Identify which cell holds the provided text, then report its [X, Y] central coordinate. 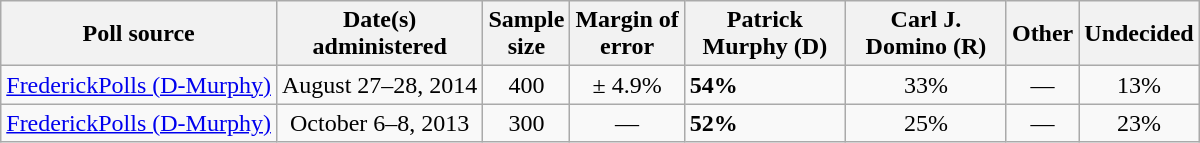
Samplesize [526, 34]
October 6–8, 2013 [379, 123]
Date(s)administered [379, 34]
Margin oferror [627, 34]
300 [526, 123]
54% [764, 85]
23% [1139, 123]
Carl J.Domino (R) [926, 34]
Other [1042, 34]
Undecided [1139, 34]
August 27–28, 2014 [379, 85]
13% [1139, 85]
Poll source [139, 34]
± 4.9% [627, 85]
52% [764, 123]
PatrickMurphy (D) [764, 34]
33% [926, 85]
25% [926, 123]
400 [526, 85]
